Provide the [X, Y] coordinate of the cell's center where the given text is located.  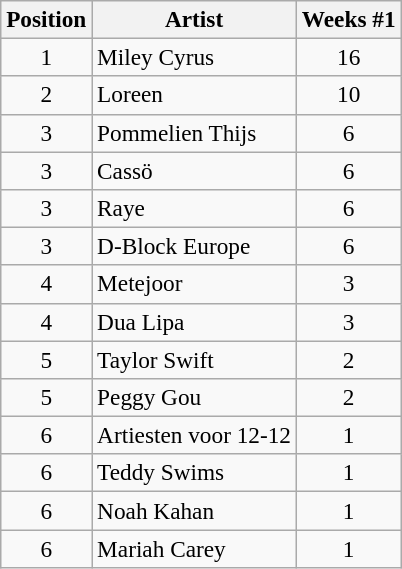
10 [348, 95]
Dua Lipa [194, 322]
Weeks #1 [348, 19]
Mariah Carey [194, 548]
16 [348, 57]
Noah Kahan [194, 510]
Artiesten voor 12-12 [194, 435]
Cassö [194, 170]
Raye [194, 208]
Peggy Gou [194, 397]
Artist [194, 19]
Pommelien Thijs [194, 133]
Position [46, 19]
Loreen [194, 95]
Miley Cyrus [194, 57]
Teddy Swims [194, 473]
Metejoor [194, 284]
Taylor Swift [194, 359]
D-Block Europe [194, 246]
